Detect which cell encompasses the target text, then output its (x, y) center coordinate. 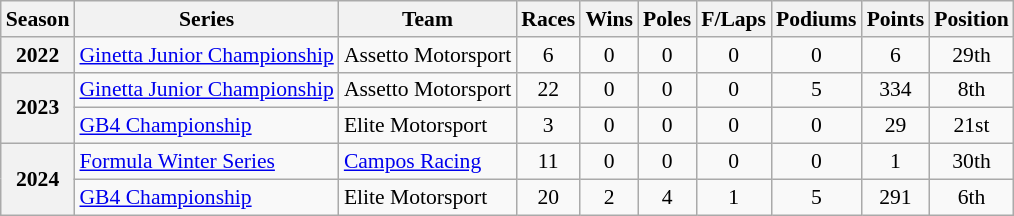
11 (548, 162)
Points (896, 19)
6th (971, 197)
2023 (38, 108)
Season (38, 19)
30th (971, 162)
Poles (667, 19)
Formula Winter Series (206, 162)
334 (896, 90)
29 (896, 126)
8th (971, 90)
Campos Racing (428, 162)
2022 (38, 55)
22 (548, 90)
2024 (38, 180)
21st (971, 126)
Wins (609, 19)
4 (667, 197)
291 (896, 197)
Podiums (816, 19)
2 (609, 197)
Races (548, 19)
29th (971, 55)
20 (548, 197)
Position (971, 19)
3 (548, 126)
F/Laps (734, 19)
Team (428, 19)
Series (206, 19)
